Detect which cell encompasses the target text, then output its [x, y] center coordinate. 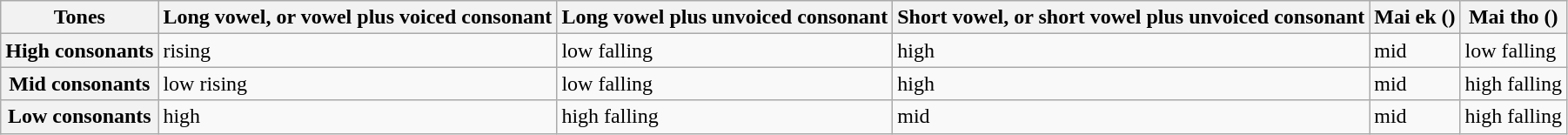
Mai ek () [1415, 17]
Long vowel, or vowel plus voiced consonant [358, 17]
High consonants [80, 51]
Tones [80, 17]
Mai tho () [1513, 17]
Short vowel, or short vowel plus unvoiced consonant [1131, 17]
low rising [358, 84]
rising [358, 51]
Long vowel plus unvoiced consonant [725, 17]
Low consonants [80, 117]
Mid consonants [80, 84]
